From the cell containing the given text, extract its center point as (x, y) coordinate. 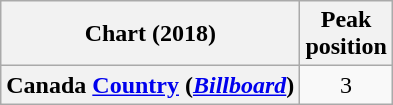
3 (346, 85)
Chart (2018) (150, 34)
Canada Country (Billboard) (150, 85)
Peakposition (346, 34)
